Return (x, y) of the center of cell containing provided text 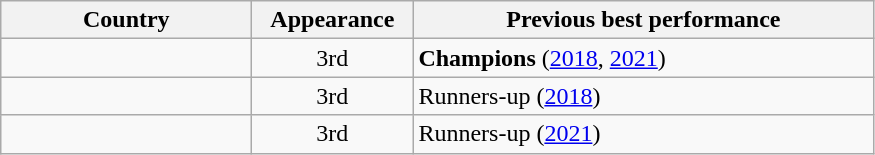
Runners-up (2021) (644, 134)
Champions (2018, 2021) (644, 58)
Previous best performance (644, 20)
Country (126, 20)
Appearance (332, 20)
Runners-up (2018) (644, 96)
